Provide the (x, y) coordinate of the cell's center where the given text is located.  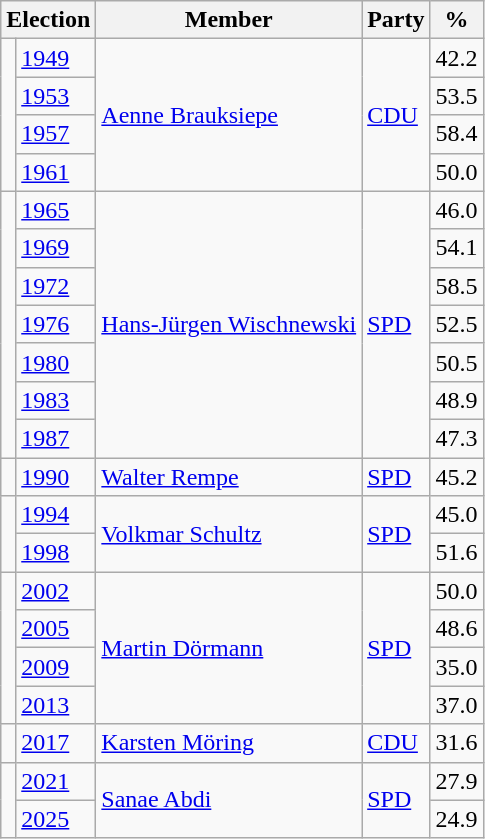
2013 (56, 705)
31.6 (456, 743)
1976 (56, 324)
50.5 (456, 362)
45.2 (456, 477)
Sanae Abdi (229, 800)
1987 (56, 438)
1957 (56, 134)
1961 (56, 172)
45.0 (456, 515)
1965 (56, 210)
2005 (56, 629)
48.6 (456, 629)
52.5 (456, 324)
Karsten Möring (229, 743)
1998 (56, 553)
1949 (56, 58)
1990 (56, 477)
27.9 (456, 781)
1972 (56, 286)
Hans-Jürgen Wischnewski (229, 324)
2002 (56, 591)
2009 (56, 667)
Aenne Brauksiepe (229, 115)
37.0 (456, 705)
47.3 (456, 438)
Party (396, 20)
2021 (56, 781)
1969 (56, 248)
51.6 (456, 553)
1953 (56, 96)
35.0 (456, 667)
2025 (56, 819)
58.4 (456, 134)
48.9 (456, 400)
1994 (56, 515)
1983 (56, 400)
42.2 (456, 58)
Election (48, 20)
Martin Dörmann (229, 648)
53.5 (456, 96)
24.9 (456, 819)
Walter Rempe (229, 477)
46.0 (456, 210)
Volkmar Schultz (229, 534)
58.5 (456, 286)
Member (229, 20)
% (456, 20)
54.1 (456, 248)
2017 (56, 743)
1980 (56, 362)
